Pinpoint the cell where the given text exists, returning its (x, y) midpoint coordinate. 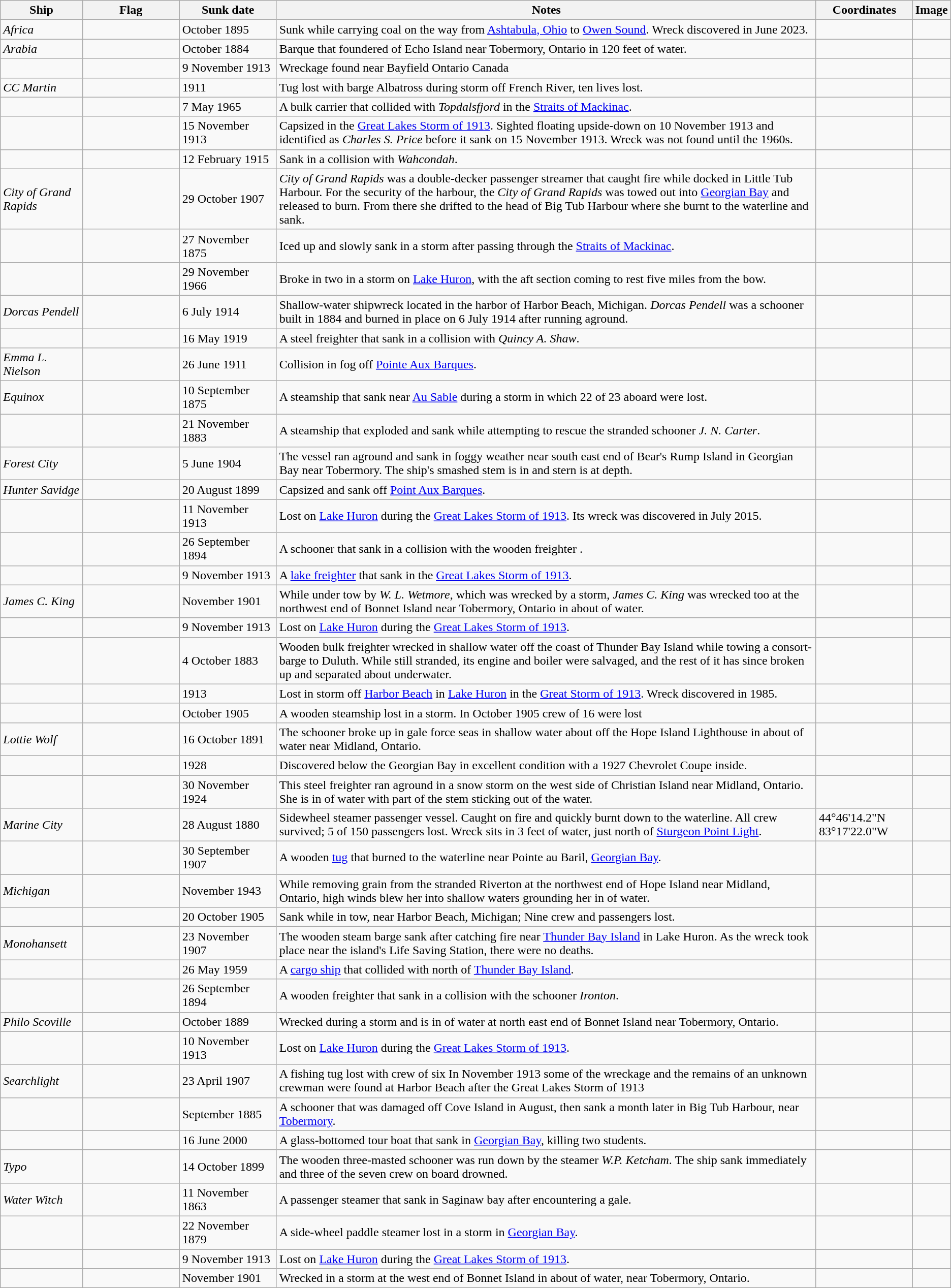
Wreckage found near Bayfield Ontario Canada (546, 68)
Tug lost with barge Albatross during storm off French River, ten lives lost. (546, 87)
October 1884 (228, 49)
Notes (546, 10)
20 August 1899 (228, 490)
James C. King (42, 602)
October 1889 (228, 1022)
28 August 1880 (228, 825)
14 October 1899 (228, 1167)
23 April 1907 (228, 1081)
A steel freighter that sank in a collision with Quincy A. Shaw. (546, 338)
A side-wheel paddle steamer lost in a storm in Georgian Bay. (546, 1233)
20 October 1905 (228, 917)
15 November 1913 (228, 133)
7 May 1965 (228, 107)
5 June 1904 (228, 463)
Marine City (42, 825)
Capsized and sank off Point Aux Barques. (546, 490)
A passenger steamer that sank in Saginaw bay after encountering a gale. (546, 1199)
Wrecked during a storm and is in of water at north east end of Bonnet Island near Tobermory, Ontario. (546, 1022)
29 October 1907 (228, 199)
26 May 1959 (228, 969)
30 September 1907 (228, 858)
26 June 1911 (228, 365)
A steamship that sank near Au Sable during a storm in which 22 of 23 aboard were lost. (546, 397)
16 June 2000 (228, 1140)
A schooner that was damaged off Cove Island in August, then sank a month later in Big Tub Harbour, near Tobermory. (546, 1114)
Water Witch (42, 1199)
The schooner broke up in gale force seas in shallow water about off the Hope Island Lighthouse in about of water near Midland, Ontario. (546, 739)
Hunter Savidge (42, 490)
October 1895 (228, 29)
Philo Scoville (42, 1022)
44°46'14.2"N 83°17'22.0"W (864, 825)
A wooden freighter that sank in a collision with the schooner Ironton. (546, 996)
The wooden three-masted schooner was run down by the steamer W.P. Ketcham. The ship sank immediately and three of the seven crew on board drowned. (546, 1167)
Emma L. Nielson (42, 365)
1911 (228, 87)
6 July 1914 (228, 312)
27 November 1875 (228, 246)
30 November 1924 (228, 792)
12 February 1915 (228, 159)
4 October 1883 (228, 661)
CC Martin (42, 87)
11 November 1913 (228, 516)
Lottie Wolf (42, 739)
A schooner that sank in a collision with the wooden freighter . (546, 549)
Monohansett (42, 943)
Equinox (42, 397)
A wooden tug that burned to the waterline near Pointe au Baril, Georgian Bay. (546, 858)
A lake freighter that sank in the Great Lakes Storm of 1913. (546, 575)
10 November 1913 (228, 1048)
A cargo ship that collided with north of Thunder Bay Island. (546, 969)
Collision in fog off Pointe Aux Barques. (546, 365)
1928 (228, 765)
Barque that foundered of Echo Island near Tobermory, Ontario in 120 feet of water. (546, 49)
Michigan (42, 891)
City of Grand Rapids (42, 199)
Coordinates (864, 10)
A wooden steamship lost in a storm. In October 1905 crew of 16 were lost (546, 713)
Sank in a collision with Wahcondah. (546, 159)
Ship (42, 10)
Forest City (42, 463)
22 November 1879 (228, 1233)
Lost on Lake Huron during the Great Lakes Storm of 1913. Its wreck was discovered in July 2015. (546, 516)
Discovered below the Georgian Bay in excellent condition with a 1927 Chevrolet Coupe inside. (546, 765)
1913 (228, 694)
Sank while in tow, near Harbor Beach, Michigan; Nine crew and passengers lost. (546, 917)
Broke in two in a storm on Lake Huron, with the aft section coming to rest five miles from the bow. (546, 278)
16 May 1919 (228, 338)
Iced up and slowly sank in a storm after passing through the Straits of Mackinac. (546, 246)
Flag (131, 10)
16 October 1891 (228, 739)
Searchlight (42, 1081)
Dorcas Pendell (42, 312)
29 November 1966 (228, 278)
A bulk carrier that collided with Topdalsfjord in the Straits of Mackinac. (546, 107)
11 November 1863 (228, 1199)
October 1905 (228, 713)
21 November 1883 (228, 431)
Image (932, 10)
A steamship that exploded and sank while attempting to rescue the stranded schooner J. N. Carter. (546, 431)
10 September 1875 (228, 397)
Lost in storm off Harbor Beach in Lake Huron in the Great Storm of 1913. Wreck discovered in 1985. (546, 694)
Arabia (42, 49)
A glass-bottomed tour boat that sank in Georgian Bay, killing two students. (546, 1140)
Africa (42, 29)
Typo (42, 1167)
Sunk while carrying coal on the way from Ashtabula, Ohio to Owen Sound. Wreck discovered in June 2023. (546, 29)
November 1943 (228, 891)
September 1885 (228, 1114)
23 November 1907 (228, 943)
Sunk date (228, 10)
Wrecked in a storm at the west end of Bonnet Island in about of water, near Tobermory, Ontario. (546, 1278)
